Locate the cell with the specified text and output its [x, y] center coordinate. 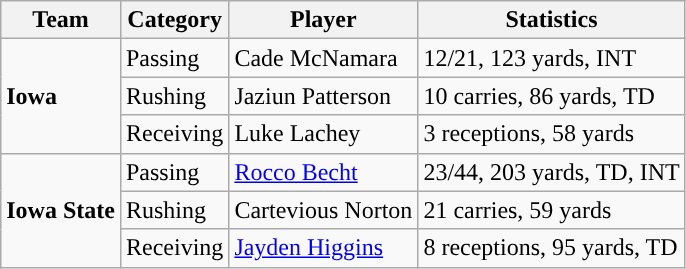
12/21, 123 yards, INT [552, 58]
Team [61, 20]
Player [324, 20]
Jaziun Patterson [324, 96]
23/44, 203 yards, TD, INT [552, 172]
3 receptions, 58 yards [552, 134]
Statistics [552, 20]
Cartevious Norton [324, 210]
Iowa State [61, 210]
Rocco Becht [324, 172]
8 receptions, 95 yards, TD [552, 248]
21 carries, 59 yards [552, 210]
10 carries, 86 yards, TD [552, 96]
Jayden Higgins [324, 248]
Cade McNamara [324, 58]
Iowa [61, 96]
Category [174, 20]
Luke Lachey [324, 134]
